Return the (X, Y) coordinate for the center point of the cell that contains the specified text.  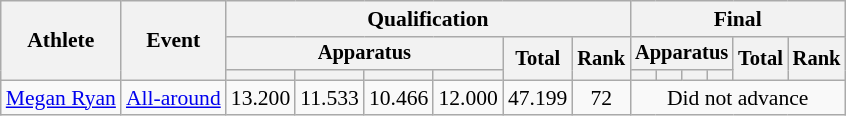
Final (738, 19)
Event (174, 40)
11.533 (330, 98)
Megan Ryan (61, 98)
10.466 (398, 98)
13.200 (260, 98)
Athlete (61, 40)
All-around (174, 98)
47.199 (538, 98)
72 (601, 98)
12.000 (468, 98)
Qualification (428, 19)
Did not advance (738, 98)
